Search for the cell housing the specified text and yield its (x, y) center coordinate. 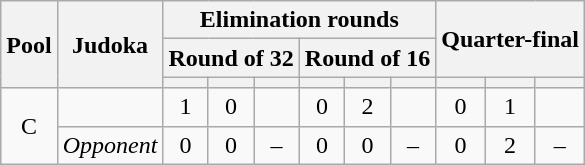
Round of 16 (367, 58)
Elimination rounds (300, 20)
Round of 32 (231, 58)
Pool (29, 44)
Judoka (110, 44)
C (29, 126)
Opponent (110, 145)
Quarter-final (510, 39)
